Scan for the cell matching the given text and deliver its (X, Y) coordinate at center. 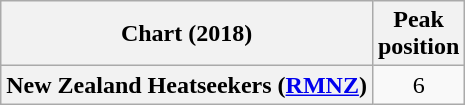
New Zealand Heatseekers (RMNZ) (187, 85)
6 (418, 85)
Peak position (418, 34)
Chart (2018) (187, 34)
